Provide the [x, y] coordinate of the cell's center where the given text is located.  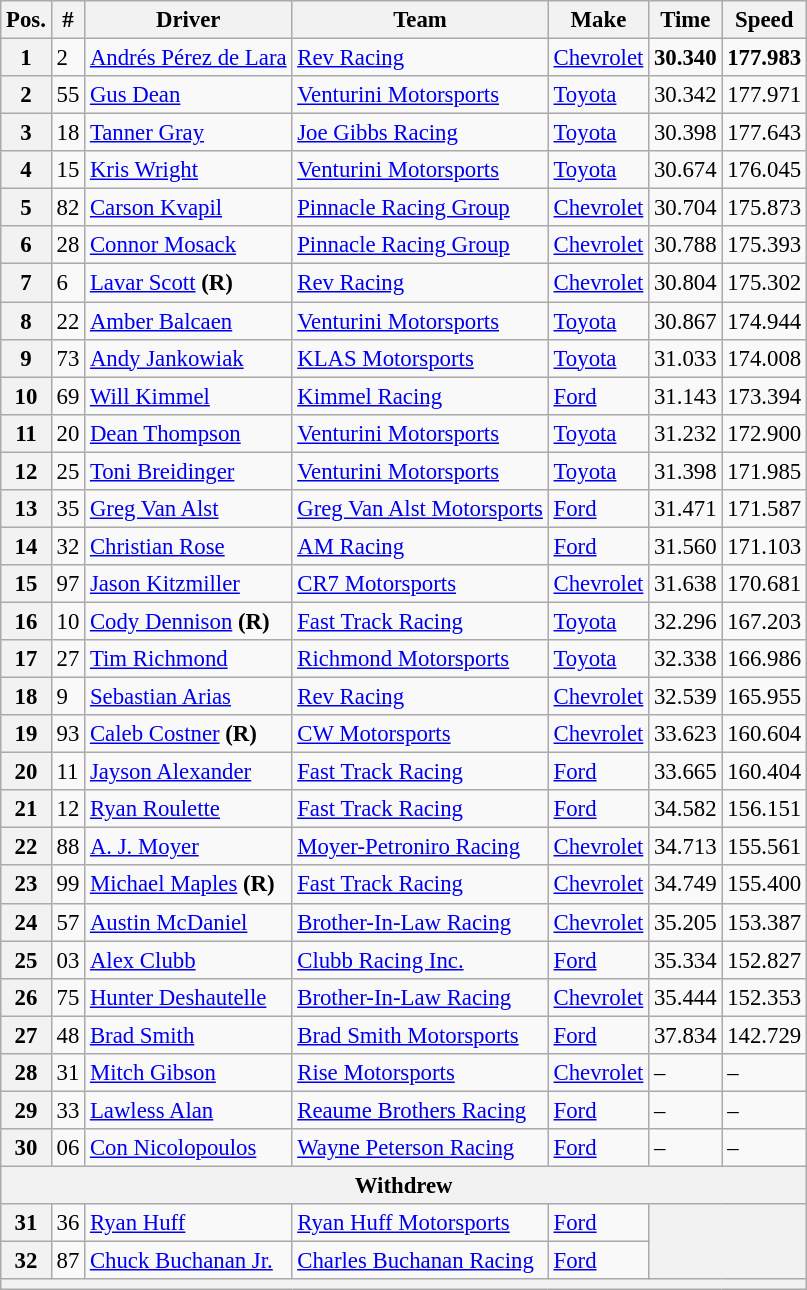
Rise Motorsports [420, 1073]
Christian Rose [188, 546]
Andy Jankowiak [188, 358]
142.729 [764, 1035]
34.582 [686, 809]
174.008 [764, 358]
175.393 [764, 245]
8 [26, 321]
24 [26, 922]
Mitch Gibson [188, 1073]
Kimmel Racing [420, 396]
32.539 [686, 697]
Kris Wright [188, 170]
Dean Thompson [188, 433]
26 [26, 997]
Speed [764, 20]
30.704 [686, 208]
03 [68, 960]
Cody Dennison (R) [188, 621]
152.353 [764, 997]
30.398 [686, 133]
Withdrew [404, 1185]
172.900 [764, 433]
31.560 [686, 546]
Michael Maples (R) [188, 885]
87 [68, 1261]
30.867 [686, 321]
30.674 [686, 170]
155.561 [764, 847]
Clubb Racing Inc. [420, 960]
Lawless Alan [188, 1110]
Charles Buchanan Racing [420, 1261]
31.638 [686, 584]
Jayson Alexander [188, 772]
34.713 [686, 847]
36 [68, 1223]
7 [26, 283]
55 [68, 95]
37.834 [686, 1035]
31.398 [686, 471]
166.986 [764, 659]
Driver [188, 20]
75 [68, 997]
34.749 [686, 885]
23 [26, 885]
153.387 [764, 922]
Ryan Roulette [188, 809]
Sebastian Arias [188, 697]
17 [26, 659]
30.340 [686, 58]
Hunter Deshautelle [188, 997]
Connor Mosack [188, 245]
99 [68, 885]
155.400 [764, 885]
48 [68, 1035]
171.587 [764, 509]
35.205 [686, 922]
33.623 [686, 734]
Austin McDaniel [188, 922]
Brad Smith [188, 1035]
177.643 [764, 133]
Jason Kitzmiller [188, 584]
Make [598, 20]
57 [68, 922]
32.338 [686, 659]
14 [26, 546]
Moyer-Petroniro Racing [420, 847]
Amber Balcaen [188, 321]
Team [420, 20]
Lavar Scott (R) [188, 283]
Tim Richmond [188, 659]
1 [26, 58]
Toni Breidinger [188, 471]
31.471 [686, 509]
Ryan Huff Motorsports [420, 1223]
16 [26, 621]
A. J. Moyer [188, 847]
5 [26, 208]
KLAS Motorsports [420, 358]
CR7 Motorsports [420, 584]
Reaume Brothers Racing [420, 1110]
30 [26, 1148]
93 [68, 734]
160.404 [764, 772]
30.342 [686, 95]
30.788 [686, 245]
19 [26, 734]
176.045 [764, 170]
177.983 [764, 58]
Carson Kvapil [188, 208]
30.804 [686, 283]
35 [68, 509]
Caleb Costner (R) [188, 734]
171.985 [764, 471]
Gus Dean [188, 95]
Pos. [26, 20]
Joe Gibbs Racing [420, 133]
31.143 [686, 396]
82 [68, 208]
167.203 [764, 621]
177.971 [764, 95]
Greg Van Alst Motorsports [420, 509]
31.033 [686, 358]
CW Motorsports [420, 734]
175.873 [764, 208]
Will Kimmel [188, 396]
174.944 [764, 321]
Alex Clubb [188, 960]
175.302 [764, 283]
171.103 [764, 546]
13 [26, 509]
160.604 [764, 734]
69 [68, 396]
88 [68, 847]
Con Nicolopoulos [188, 1148]
29 [26, 1110]
# [68, 20]
Wayne Peterson Racing [420, 1148]
Brad Smith Motorsports [420, 1035]
Richmond Motorsports [420, 659]
31.232 [686, 433]
156.151 [764, 809]
170.681 [764, 584]
Andrés Pérez de Lara [188, 58]
Tanner Gray [188, 133]
Chuck Buchanan Jr. [188, 1261]
AM Racing [420, 546]
32.296 [686, 621]
173.394 [764, 396]
152.827 [764, 960]
Greg Van Alst [188, 509]
Ryan Huff [188, 1223]
35.334 [686, 960]
33 [68, 1110]
Time [686, 20]
3 [26, 133]
4 [26, 170]
06 [68, 1148]
73 [68, 358]
33.665 [686, 772]
35.444 [686, 997]
165.955 [764, 697]
97 [68, 584]
21 [26, 809]
